From the cell containing the given text, extract its center point as (X, Y) coordinate. 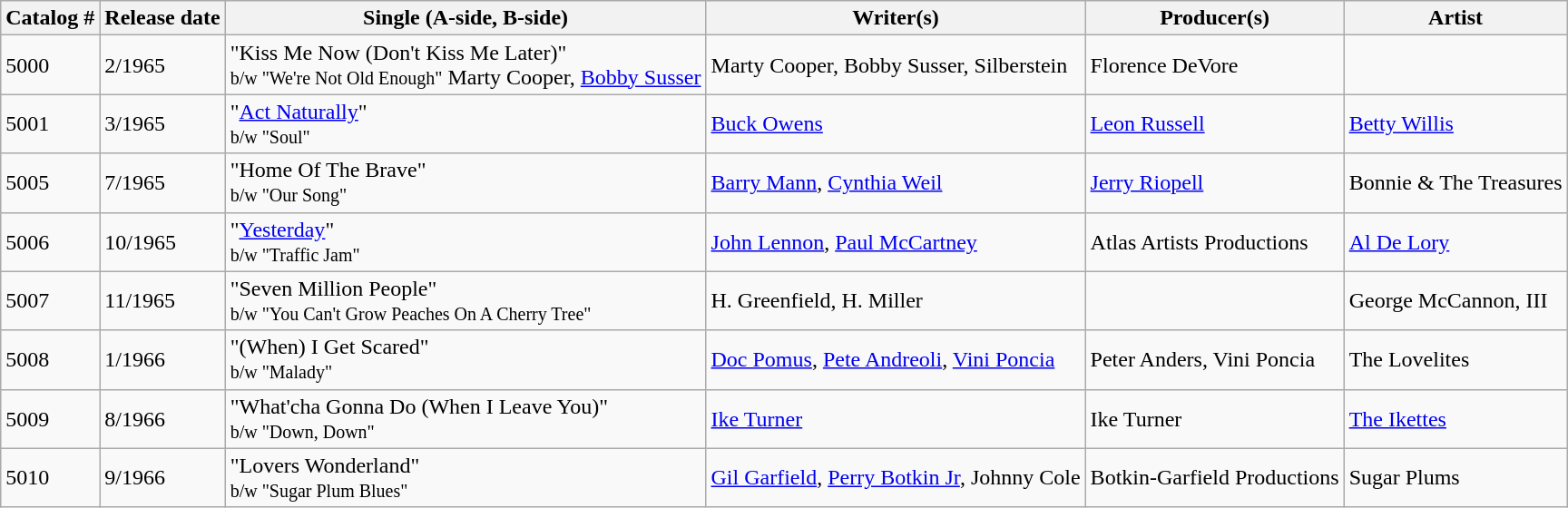
The Lovelites (1455, 359)
Betty Willis (1455, 123)
2/1965 (162, 65)
"Home Of The Brave"b/w "Our Song" (465, 183)
Producer(s) (1214, 18)
7/1965 (162, 183)
3/1965 (162, 123)
Artist (1455, 18)
9/1966 (162, 477)
Catalog # (51, 18)
"Kiss Me Now (Don't Kiss Me Later)"b/w "We're Not Old Enough" Marty Cooper, Bobby Susser (465, 65)
Marty Cooper, Bobby Susser, Silberstein (896, 65)
Writer(s) (896, 18)
Gil Garfield, Perry Botkin Jr, Johnny Cole (896, 477)
5001 (51, 123)
5010 (51, 477)
"Yesterday"b/w "Traffic Jam" (465, 241)
"Seven Million People"b/w "You Can't Grow Peaches On A Cherry Tree" (465, 301)
8/1966 (162, 419)
Buck Owens (896, 123)
Doc Pomus, Pete Andreoli, Vini Poncia (896, 359)
10/1965 (162, 241)
5006 (51, 241)
Botkin-Garfield Productions (1214, 477)
Sugar Plums (1455, 477)
1/1966 (162, 359)
Barry Mann, Cynthia Weil (896, 183)
"Act Naturally"b/w "Soul" (465, 123)
Florence DeVore (1214, 65)
5008 (51, 359)
Peter Anders, Vini Poncia (1214, 359)
H. Greenfield, H. Miller (896, 301)
Atlas Artists Productions (1214, 241)
Single (A-side, B-side) (465, 18)
John Lennon, Paul McCartney (896, 241)
George McCannon, III (1455, 301)
Bonnie & The Treasures (1455, 183)
5007 (51, 301)
Al De Lory (1455, 241)
5000 (51, 65)
Release date (162, 18)
"(When) I Get Scared"b/w "Malady" (465, 359)
"Lovers Wonderland"b/w "Sugar Plum Blues" (465, 477)
11/1965 (162, 301)
"What'cha Gonna Do (When I Leave You)"b/w "Down, Down" (465, 419)
5009 (51, 419)
5005 (51, 183)
The Ikettes (1455, 419)
Jerry Riopell (1214, 183)
Leon Russell (1214, 123)
